Scan for the cell matching the given text and deliver its [X, Y] coordinate at center. 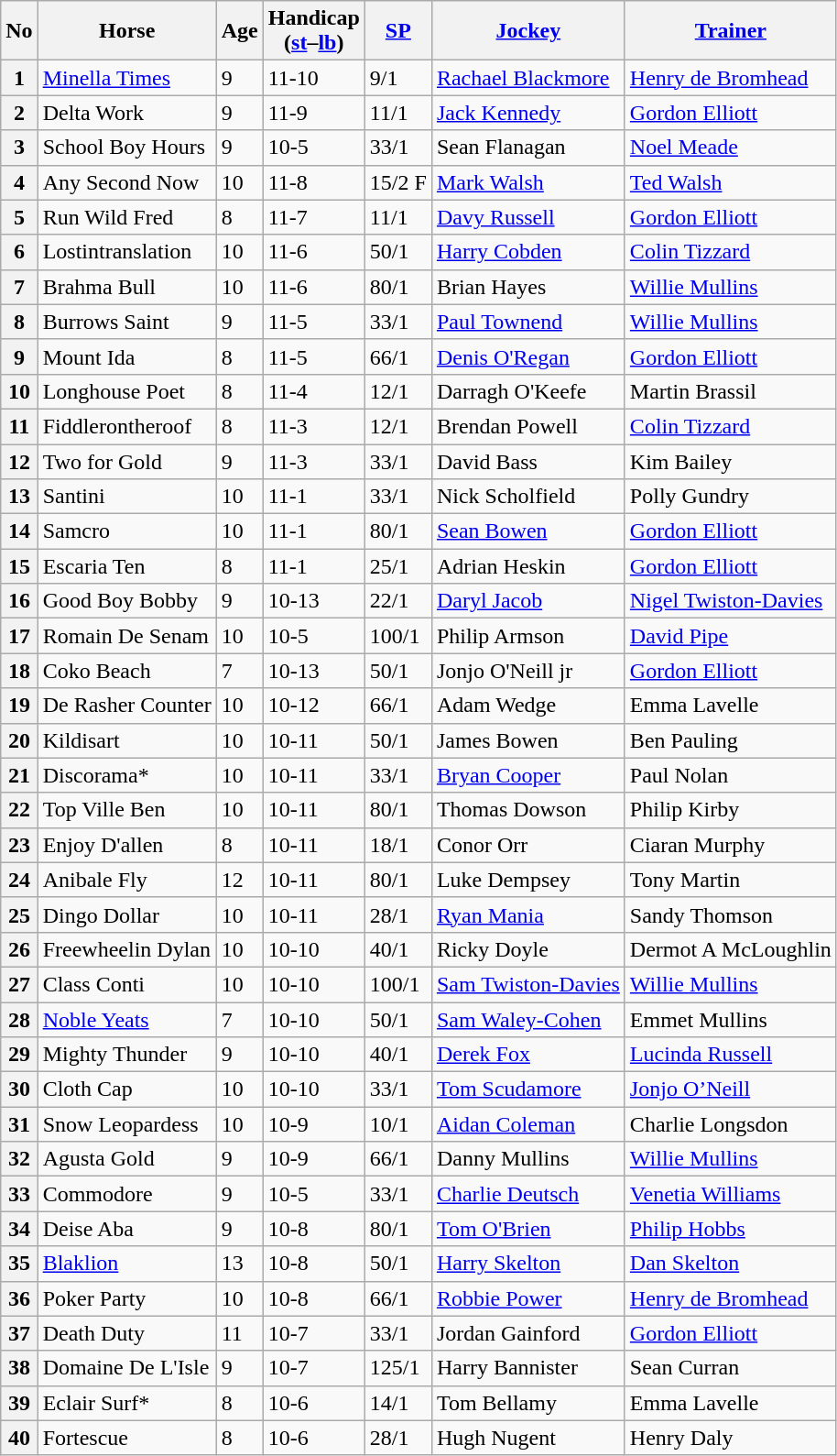
38 [19, 1368]
18 [19, 671]
Run Wild Fred [126, 217]
Harry Cobden [527, 252]
36 [19, 1298]
Ricky Doyle [527, 949]
37 [19, 1333]
Tom O'Brien [527, 1229]
35 [19, 1264]
27 [19, 984]
Lucinda Russell [731, 1055]
De Rasher Counter [126, 706]
Darragh O'Keefe [527, 391]
Ted Walsh [731, 182]
Freewheelin Dylan [126, 949]
Good Boy Bobby [126, 601]
Rachael Blackmore [527, 78]
Hugh Nugent [527, 1438]
5 [19, 217]
Romain De Senam [126, 636]
Sean Flanagan [527, 148]
Minella Times [126, 78]
Blaklion [126, 1264]
Dan Skelton [731, 1264]
Deise Aba [126, 1229]
Kim Bailey [731, 461]
19 [19, 706]
33 [19, 1194]
Coko Beach [126, 671]
Fortescue [126, 1438]
Tony Martin [731, 880]
40 [19, 1438]
4 [19, 182]
Top Ville Ben [126, 810]
Kildisart [126, 740]
28 [19, 1020]
Harry Bannister [527, 1368]
14 [19, 531]
Handicap(st–lb) [313, 31]
Jonjo O’Neill [731, 1089]
School Boy Hours [126, 148]
Sam Waley-Cohen [527, 1020]
Ciaran Murphy [731, 845]
Escaria Ten [126, 566]
Poker Party [126, 1298]
Aidan Coleman [527, 1124]
32 [19, 1159]
Davy Russell [527, 217]
Philip Hobbs [731, 1229]
29 [19, 1055]
Dermot A McLoughlin [731, 949]
Jack Kennedy [527, 113]
Eclair Surf* [126, 1403]
2 [19, 113]
17 [19, 636]
125/1 [397, 1368]
Jonjo O'Neill jr [527, 671]
Dingo Dollar [126, 914]
Ryan Mania [527, 914]
Brahma Bull [126, 287]
15/2 F [397, 182]
39 [19, 1403]
6 [19, 252]
14/1 [397, 1403]
Lostintranslation [126, 252]
Mark Walsh [527, 182]
31 [19, 1124]
Ben Pauling [731, 740]
Two for Gold [126, 461]
Class Conti [126, 984]
Conor Orr [527, 845]
David Pipe [731, 636]
Tom Bellamy [527, 1403]
11-10 [313, 78]
11-7 [313, 217]
Thomas Dowson [527, 810]
Charlie Longsdon [731, 1124]
3 [19, 148]
Paul Townend [527, 322]
Delta Work [126, 113]
Venetia Williams [731, 1194]
Bryan Cooper [527, 775]
Mount Ida [126, 356]
16 [19, 601]
Cloth Cap [126, 1089]
Denis O'Regan [527, 356]
Noel Meade [731, 148]
30 [19, 1089]
Polly Gundry [731, 497]
Death Duty [126, 1333]
Luke Dempsey [527, 880]
25 [19, 914]
Nick Scholfield [527, 497]
Horse [126, 31]
18/1 [397, 845]
Harry Skelton [527, 1264]
Samcro [126, 531]
Trainer [731, 31]
Age [240, 31]
Daryl Jacob [527, 601]
Santini [126, 497]
Sandy Thomson [731, 914]
Any Second Now [126, 182]
James Bowen [527, 740]
Brian Hayes [527, 287]
Philip Armson [527, 636]
11-8 [313, 182]
Tom Scudamore [527, 1089]
20 [19, 740]
Henry Daly [731, 1438]
Nigel Twiston-Davies [731, 601]
Snow Leopardess [126, 1124]
Derek Fox [527, 1055]
22/1 [397, 601]
Sean Bowen [527, 531]
Discorama* [126, 775]
24 [19, 880]
Martin Brassil [731, 391]
26 [19, 949]
11-4 [313, 391]
15 [19, 566]
Paul Nolan [731, 775]
Agusta Gold [126, 1159]
Sean Curran [731, 1368]
Domaine De L'Isle [126, 1368]
Emmet Mullins [731, 1020]
1 [19, 78]
10/1 [397, 1124]
Fiddlerontheroof [126, 426]
21 [19, 775]
Burrows Saint [126, 322]
Mighty Thunder [126, 1055]
Adam Wedge [527, 706]
Brendan Powell [527, 426]
Charlie Deutsch [527, 1194]
No [19, 31]
Philip Kirby [731, 810]
34 [19, 1229]
Longhouse Poet [126, 391]
23 [19, 845]
10-12 [313, 706]
Danny Mullins [527, 1159]
Anibale Fly [126, 880]
Jockey [527, 31]
9/1 [397, 78]
Commodore [126, 1194]
Jordan Gainford [527, 1333]
Noble Yeats [126, 1020]
Adrian Heskin [527, 566]
Sam Twiston-Davies [527, 984]
25/1 [397, 566]
11-9 [313, 113]
22 [19, 810]
Enjoy D'allen [126, 845]
SP [397, 31]
David Bass [527, 461]
Robbie Power [527, 1298]
